Search for the cell housing the specified text and yield its [x, y] center coordinate. 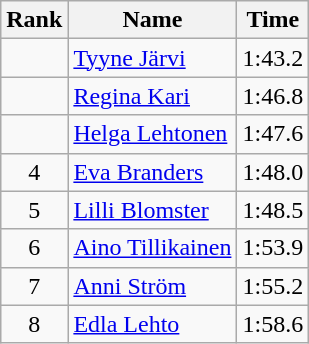
1:48.0 [273, 172]
4 [34, 172]
1:46.8 [273, 96]
Anni Ström [152, 286]
Rank [34, 20]
Edla Lehto [152, 324]
6 [34, 248]
Name [152, 20]
8 [34, 324]
Eva Branders [152, 172]
Helga Lehtonen [152, 134]
1:55.2 [273, 286]
Time [273, 20]
Regina Kari [152, 96]
Tyyne Järvi [152, 58]
Lilli Blomster [152, 210]
1:53.9 [273, 248]
1:43.2 [273, 58]
1:58.6 [273, 324]
1:48.5 [273, 210]
1:47.6 [273, 134]
5 [34, 210]
Aino Tillikainen [152, 248]
7 [34, 286]
